Provide the (X, Y) coordinate of the cell's center where the given text is located.  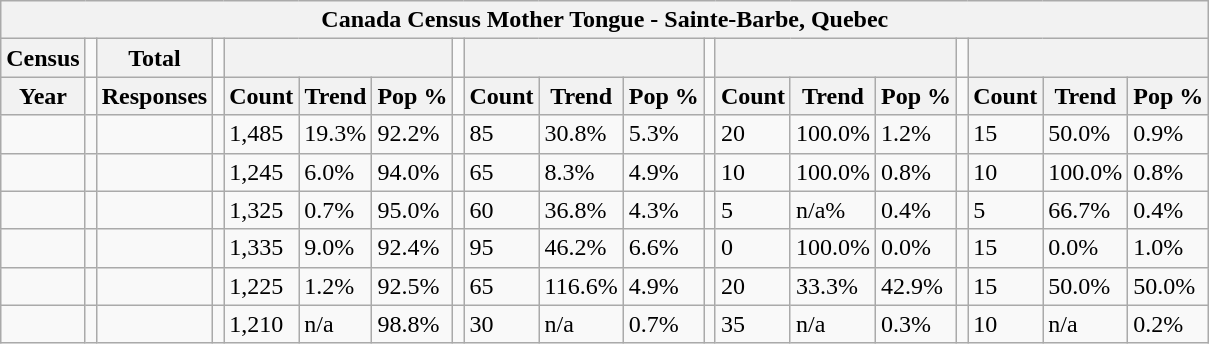
0.3% (916, 324)
92.2% (412, 134)
33.3% (832, 286)
6.0% (336, 172)
n/a% (832, 210)
1,210 (262, 324)
60 (502, 210)
9.0% (336, 248)
0.9% (1168, 134)
1,485 (262, 134)
116.6% (581, 286)
95 (502, 248)
95.0% (412, 210)
6.6% (664, 248)
66.7% (1086, 210)
1,325 (262, 210)
30.8% (581, 134)
5.3% (664, 134)
92.4% (412, 248)
8.3% (581, 172)
46.2% (581, 248)
19.3% (336, 134)
Canada Census Mother Tongue - Sainte-Barbe, Quebec (605, 20)
Year (43, 96)
0 (752, 248)
94.0% (412, 172)
Total (154, 58)
36.8% (581, 210)
98.8% (412, 324)
1,245 (262, 172)
1,335 (262, 248)
1.0% (1168, 248)
4.3% (664, 210)
Responses (154, 96)
1,225 (262, 286)
0.2% (1168, 324)
92.5% (412, 286)
30 (502, 324)
35 (752, 324)
42.9% (916, 286)
Census (43, 58)
85 (502, 134)
